Determine the (x, y) coordinate at the center of the cell enclosing the given text.  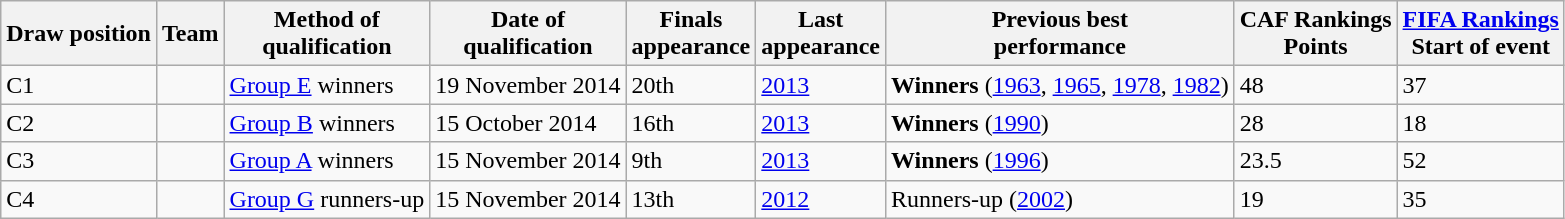
CAF RankingsPoints (1316, 34)
19 (1316, 199)
28 (1316, 123)
Team (190, 34)
Winners (1963, 1965, 1978, 1982) (1060, 85)
23.5 (1316, 161)
FIFA RankingsStart of event (1480, 34)
15 October 2014 (528, 123)
Group B winners (327, 123)
37 (1480, 85)
35 (1480, 199)
C4 (79, 199)
C1 (79, 85)
Winners (1996) (1060, 161)
Draw position (79, 34)
Group E winners (327, 85)
Group G runners-up (327, 199)
Group A winners (327, 161)
52 (1480, 161)
Runners-up (2002) (1060, 199)
Winners (1990) (1060, 123)
18 (1480, 123)
Previous bestperformance (1060, 34)
19 November 2014 (528, 85)
9th (691, 161)
48 (1316, 85)
16th (691, 123)
20th (691, 85)
Date ofqualification (528, 34)
2012 (821, 199)
13th (691, 199)
Method ofqualification (327, 34)
C2 (79, 123)
Finalsappearance (691, 34)
C3 (79, 161)
Lastappearance (821, 34)
